Provide the [X, Y] coordinate of the cell's center where the given text is located.  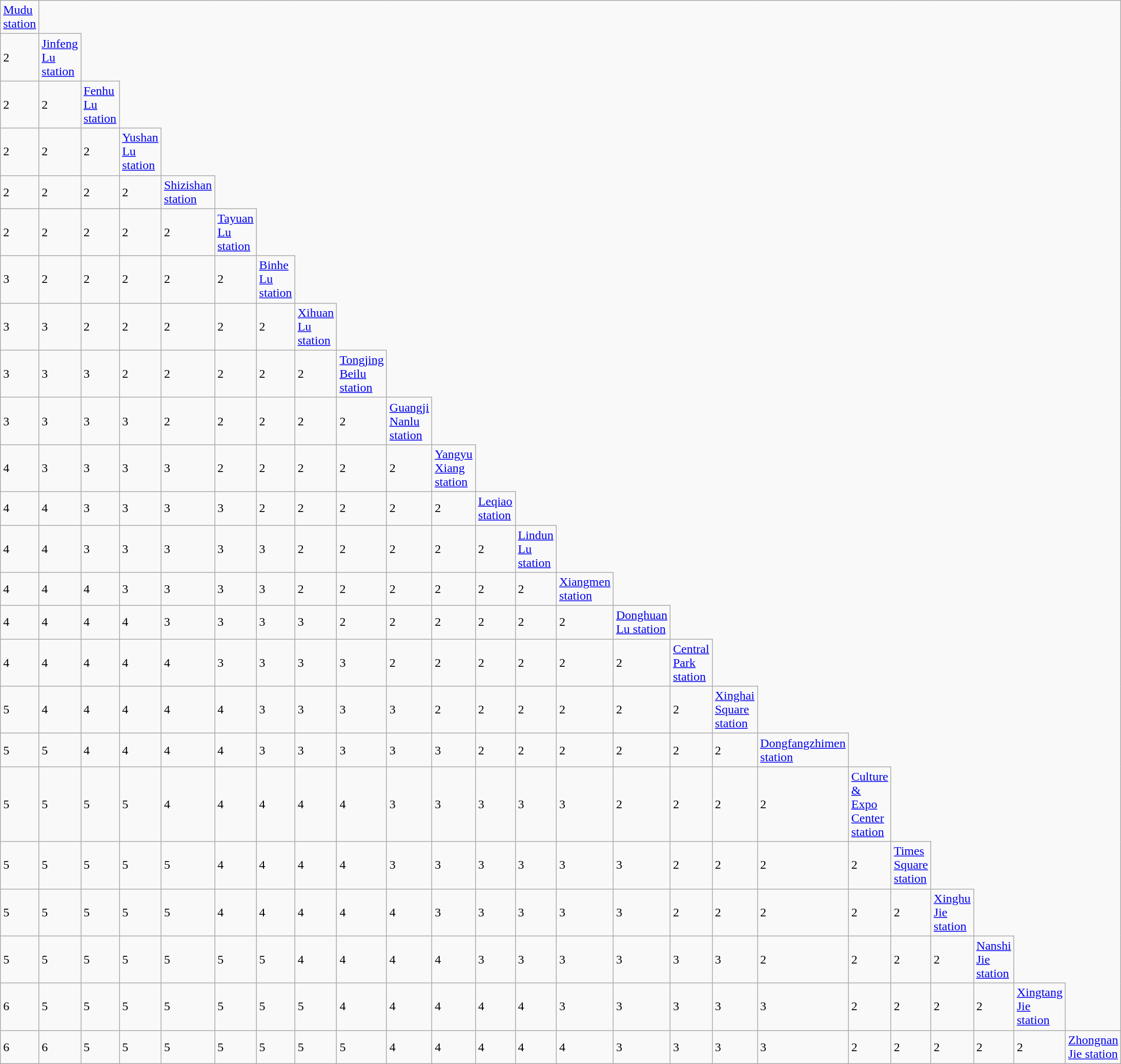
Xingtang Jie station [1040, 1007]
Xinghu Jie station [952, 912]
Yangyu Xiang station [454, 468]
Xihuan Lu station [316, 326]
Zhongnan Jie station [1093, 1047]
Guangji Nanlu station [409, 421]
Donghuan Lu station [642, 622]
Jinfeng Lu station [60, 57]
Tayuan Lu station [236, 232]
Lindun Lu station [536, 548]
Shizishan station [188, 192]
Tongjing Beilu station [362, 374]
Nanshi Jie station [993, 959]
Yushan Lu station [140, 152]
Binhe Lu station [276, 279]
Mudu station [19, 17]
Fenhu Lu station [100, 105]
Xinghai Square station [735, 710]
Times Square station [911, 865]
Central Park station [691, 663]
Dongfangzhimen station [803, 750]
Xiangmen station [584, 589]
Leqiao station [495, 508]
Culture & Expo Center station [869, 804]
